Identify which cell holds the provided text, then report its [X, Y] central coordinate. 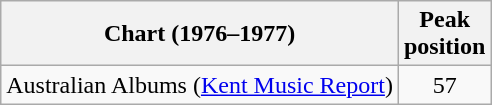
Peakposition [444, 34]
57 [444, 85]
Australian Albums (Kent Music Report) [200, 85]
Chart (1976–1977) [200, 34]
